Return [x, y] of the center of cell containing provided text 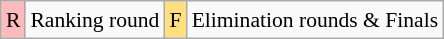
Elimination rounds & Finals [316, 20]
R [14, 20]
Ranking round [94, 20]
F [175, 20]
